Search for the cell housing the specified text and yield its (X, Y) center coordinate. 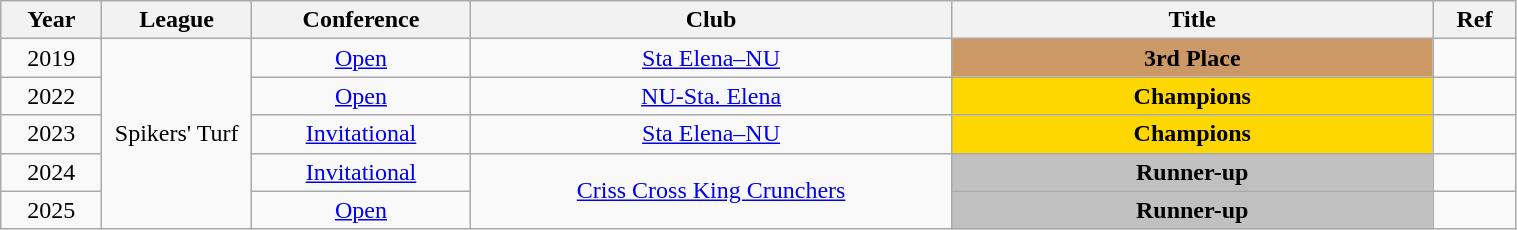
Year (52, 20)
2022 (52, 96)
League (177, 20)
Club (710, 20)
2025 (52, 210)
2024 (52, 172)
Spikers' Turf (177, 134)
Ref (1474, 20)
2023 (52, 134)
Criss Cross King Crunchers (710, 191)
3rd Place (1192, 58)
NU-Sta. Elena (710, 96)
Conference (360, 20)
Title (1192, 20)
2019 (52, 58)
